Identify which cell holds the provided text, then report its [x, y] central coordinate. 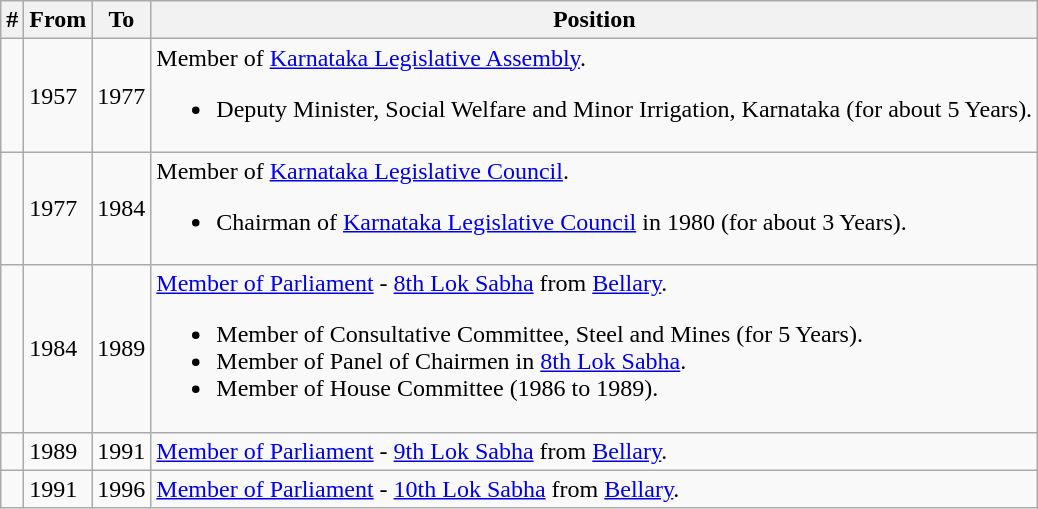
1957 [58, 96]
To [122, 20]
Member of Karnataka Legislative Assembly.Deputy Minister, Social Welfare and Minor Irrigation, Karnataka (for about 5 Years). [594, 96]
From [58, 20]
Member of Parliament - 9th Lok Sabha from Bellary. [594, 451]
Member of Karnataka Legislative Council.Chairman of Karnataka Legislative Council in 1980 (for about 3 Years). [594, 208]
1996 [122, 489]
Member of Parliament - 10th Lok Sabha from Bellary. [594, 489]
Position [594, 20]
# [12, 20]
